Find where the given text appears and provide that cell's center as [x, y] coordinate. 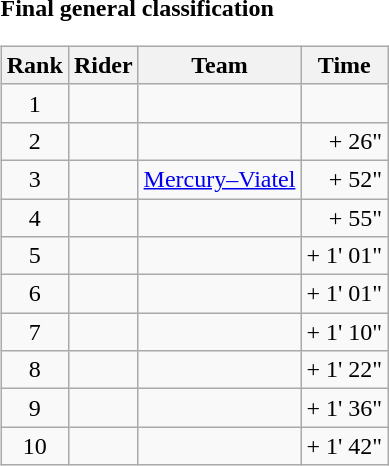
Mercury–Viatel [220, 179]
6 [34, 294]
2 [34, 141]
+ 1' 22" [344, 370]
1 [34, 103]
+ 26" [344, 141]
+ 52" [344, 179]
Time [344, 65]
10 [34, 446]
5 [34, 256]
9 [34, 408]
Rider [103, 65]
Team [220, 65]
+ 1' 10" [344, 332]
+ 1' 36" [344, 408]
8 [34, 370]
4 [34, 217]
Rank [34, 65]
7 [34, 332]
3 [34, 179]
+ 55" [344, 217]
+ 1' 42" [344, 446]
